Scan for the cell matching the given text and deliver its (x, y) coordinate at center. 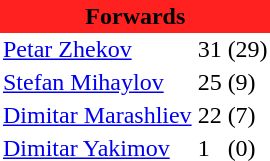
31 (210, 50)
Stefan Mihaylov (98, 82)
Petar Zhekov (98, 50)
22 (210, 116)
Dimitar Marashliev (98, 116)
25 (210, 82)
